Search for the cell housing the specified text and yield its (x, y) center coordinate. 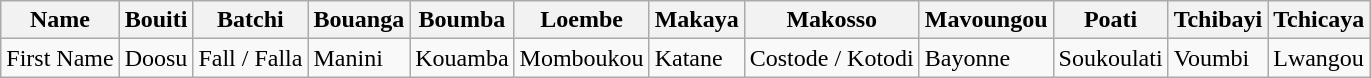
Name (60, 20)
Boumba (462, 20)
Doosu (156, 58)
Loembe (582, 20)
Bouanga (359, 20)
Makaya (696, 20)
Manini (359, 58)
Tchicaya (1319, 20)
Batchi (250, 20)
Bouiti (156, 20)
Poati (1110, 20)
Katane (696, 58)
Makosso (832, 20)
Voumbi (1218, 58)
Soukoulati (1110, 58)
Fall / Falla (250, 58)
Costode / Kotodi (832, 58)
Bayonne (986, 58)
Kouamba (462, 58)
Tchibayi (1218, 20)
First Name (60, 58)
Lwangou (1319, 58)
Momboukou (582, 58)
Mavoungou (986, 20)
